Determine the (x, y) coordinate at the center of the cell enclosing the given text.  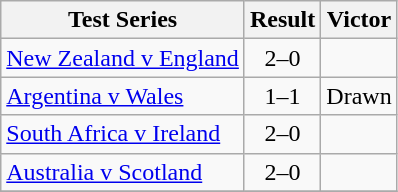
Test Series (123, 20)
Victor (359, 20)
South Africa v Ireland (123, 134)
New Zealand v England (123, 58)
Argentina v Wales (123, 96)
Drawn (359, 96)
Australia v Scotland (123, 172)
Result (282, 20)
1–1 (282, 96)
